Locate the cell with the specified text and output its (x, y) center coordinate. 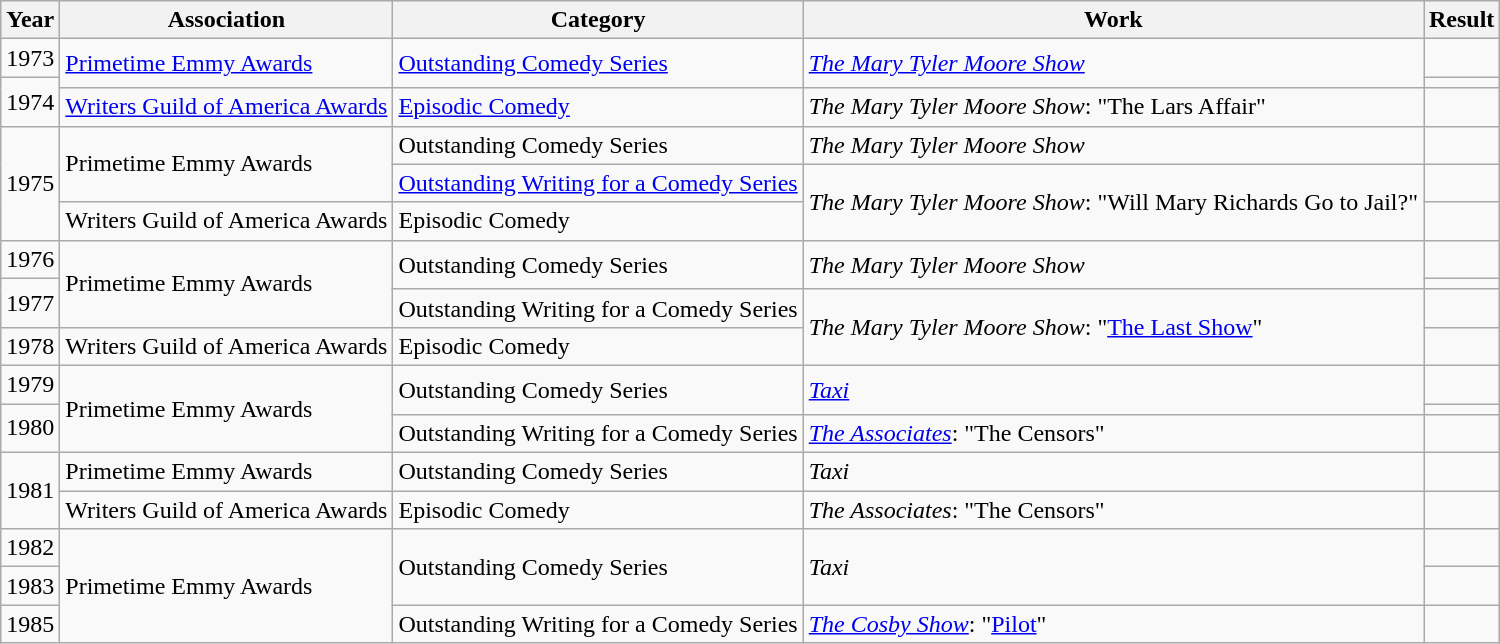
The Cosby Show: "Pilot" (1113, 624)
1980 (30, 428)
1974 (30, 102)
The Mary Tyler Moore Show: "The Lars Affair" (1113, 107)
1978 (30, 346)
Year (30, 20)
Result (1462, 20)
1982 (30, 548)
Work (1113, 20)
1979 (30, 384)
1976 (30, 259)
1981 (30, 491)
1977 (30, 302)
1983 (30, 586)
The Mary Tyler Moore Show: "The Last Show" (1113, 327)
Association (226, 20)
1985 (30, 624)
Category (598, 20)
1975 (30, 183)
The Mary Tyler Moore Show: "Will Mary Richards Go to Jail?" (1113, 202)
1973 (30, 58)
